Locate the cell with the specified text and output its [x, y] center coordinate. 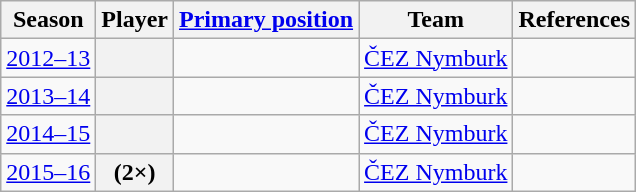
Player [135, 20]
Team [436, 20]
References [574, 20]
Season [48, 20]
2014–15 [48, 134]
2015–16 [48, 172]
(2×) [135, 172]
2012–13 [48, 58]
Primary position [266, 20]
2013–14 [48, 96]
